Output the (x, y) coordinate of the center of the cell containing the given text.  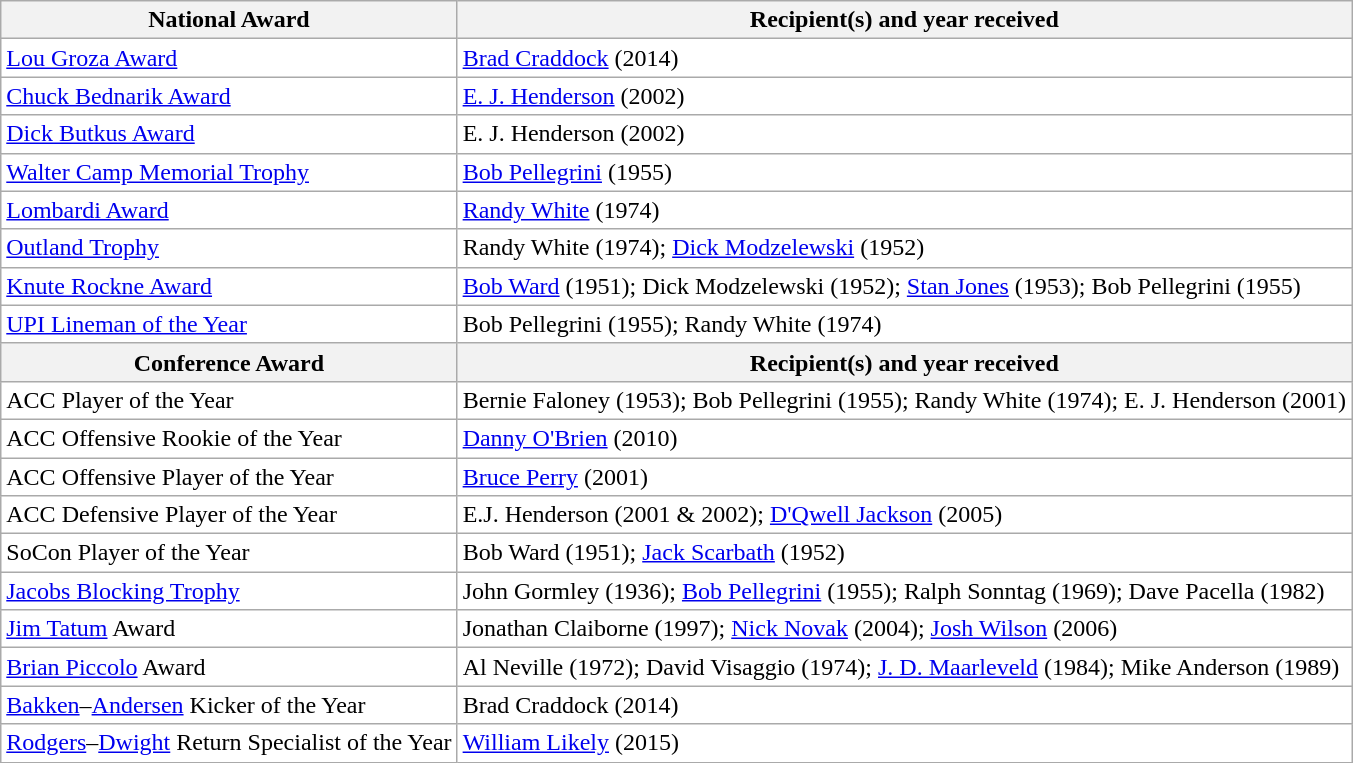
Bob Pellegrini (1955) (904, 172)
National Award (229, 20)
Conference Award (229, 362)
Dick Butkus Award (229, 134)
Rodgers–Dwight Return Specialist of the Year (229, 743)
SoCon Player of the Year (229, 553)
Bob Ward (1951); Jack Scarbath (1952) (904, 553)
ACC Offensive Player of the Year (229, 477)
Bruce Perry (2001) (904, 477)
Jonathan Claiborne (1997); Nick Novak (2004); Josh Wilson (2006) (904, 629)
Lombardi Award (229, 210)
Chuck Bednarik Award (229, 96)
Brian Piccolo Award (229, 667)
Randy White (1974); Dick Modzelewski (1952) (904, 248)
UPI Lineman of the Year (229, 324)
Randy White (1974) (904, 210)
E.J. Henderson (2001 & 2002); D'Qwell Jackson (2005) (904, 515)
ACC Offensive Rookie of the Year (229, 438)
Jacobs Blocking Trophy (229, 591)
Jim Tatum Award (229, 629)
ACC Defensive Player of the Year (229, 515)
ACC Player of the Year (229, 400)
Lou Groza Award (229, 58)
Outland Trophy (229, 248)
Danny O'Brien (2010) (904, 438)
Bob Pellegrini (1955); Randy White (1974) (904, 324)
John Gormley (1936); Bob Pellegrini (1955); Ralph Sonntag (1969); Dave Pacella (1982) (904, 591)
Bakken–Andersen Kicker of the Year (229, 705)
Walter Camp Memorial Trophy (229, 172)
Knute Rockne Award (229, 286)
Bernie Faloney (1953); Bob Pellegrini (1955); Randy White (1974); E. J. Henderson (2001) (904, 400)
William Likely (2015) (904, 743)
Al Neville (1972); David Visaggio (1974); J. D. Maarleveld (1984); Mike Anderson (1989) (904, 667)
Bob Ward (1951); Dick Modzelewski (1952); Stan Jones (1953); Bob Pellegrini (1955) (904, 286)
